Locate the cell with the specified text and output its (X, Y) center coordinate. 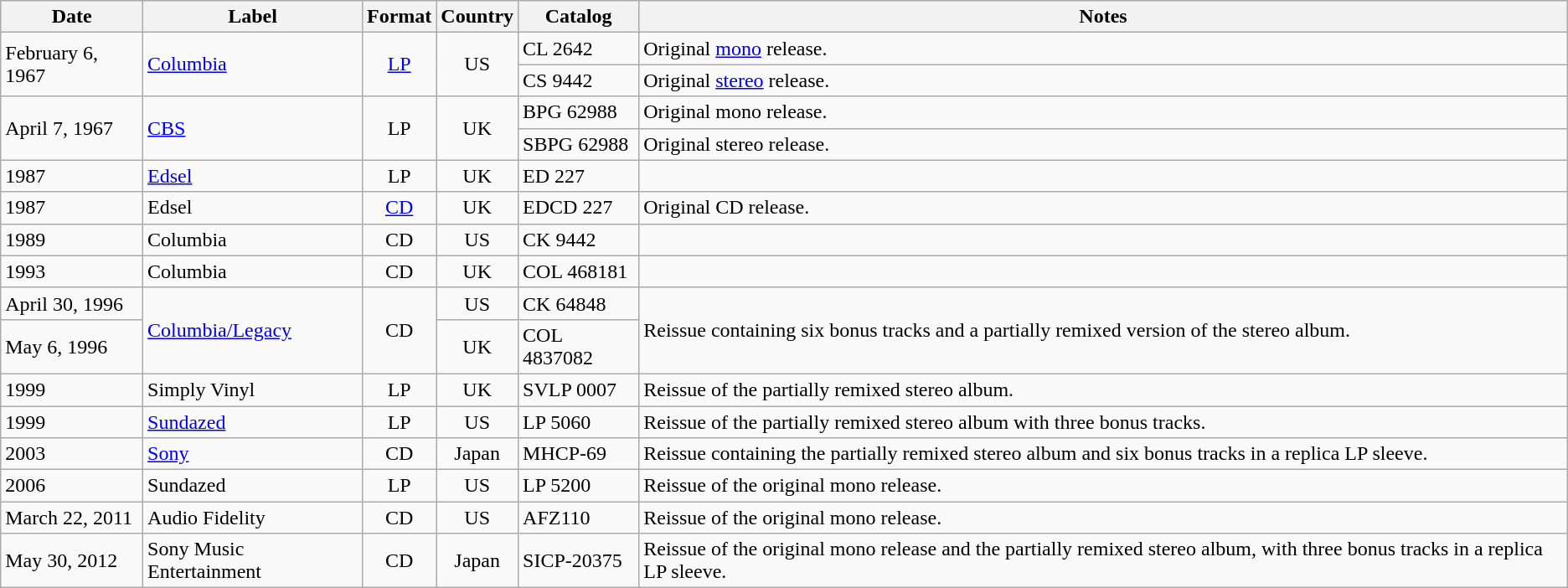
CK 64848 (579, 303)
SVLP 0007 (579, 389)
1989 (72, 240)
Reissue of the original mono release and the partially remixed stereo album, with three bonus tracks in a replica LP sleeve. (1104, 561)
Reissue of the partially remixed stereo album. (1104, 389)
April 30, 1996 (72, 303)
Columbia/Legacy (253, 330)
2003 (72, 454)
SBPG 62988 (579, 144)
MHCP-69 (579, 454)
Label (253, 17)
Catalog (579, 17)
Sony Music Entertainment (253, 561)
May 30, 2012 (72, 561)
Audio Fidelity (253, 518)
Reissue containing six bonus tracks and a partially remixed version of the stereo album. (1104, 330)
April 7, 1967 (72, 128)
AFZ110 (579, 518)
Original CD release. (1104, 208)
March 22, 2011 (72, 518)
COL 468181 (579, 271)
Notes (1104, 17)
1993 (72, 271)
Reissue containing the partially remixed stereo album and six bonus tracks in a replica LP sleeve. (1104, 454)
February 6, 1967 (72, 64)
Format (399, 17)
LP 5200 (579, 486)
ED 227 (579, 176)
May 6, 1996 (72, 347)
CS 9442 (579, 80)
CBS (253, 128)
CK 9442 (579, 240)
2006 (72, 486)
EDCD 227 (579, 208)
LP 5060 (579, 421)
Sony (253, 454)
CL 2642 (579, 49)
COL 4837082 (579, 347)
Simply Vinyl (253, 389)
Country (477, 17)
Reissue of the partially remixed stereo album with three bonus tracks. (1104, 421)
Date (72, 17)
BPG 62988 (579, 112)
SICP-20375 (579, 561)
